Determine the (x, y) coordinate at the center of the cell enclosing the given text.  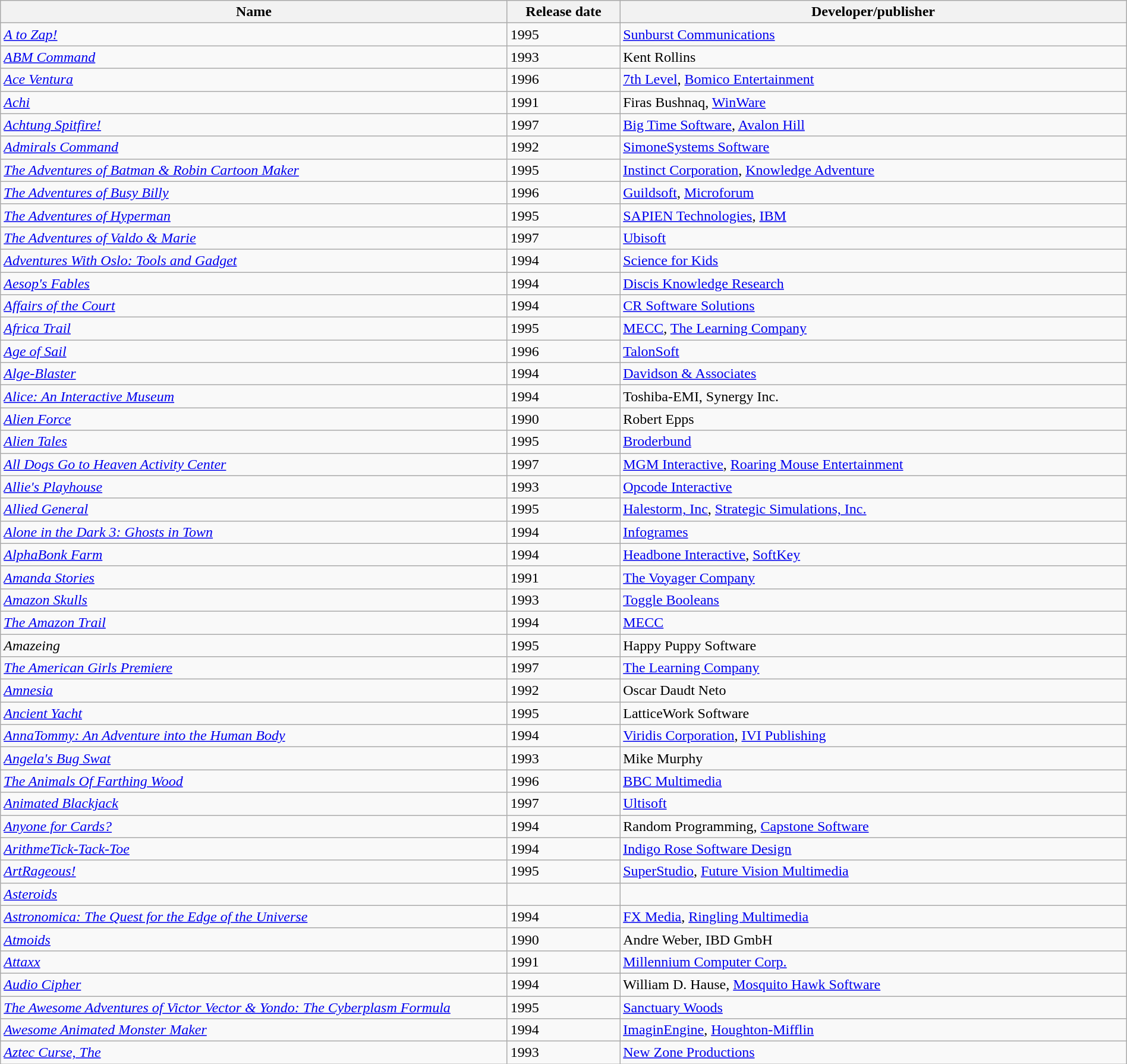
Asteroids (254, 894)
Name (254, 12)
Andre Weber, IBD GmbH (874, 939)
Amanda Stories (254, 577)
Animated Blackjack (254, 804)
Allie's Playhouse (254, 487)
Atmoids (254, 939)
AnnaTommy: An Adventure into the Human Body (254, 736)
MGM Interactive, Roaring Mouse Entertainment (874, 464)
Ace Ventura (254, 80)
Amnesia (254, 691)
Indigo Rose Software Design (874, 849)
Angela's Bug Swat (254, 758)
Age of Sail (254, 351)
Achi (254, 102)
TalonSoft (874, 351)
Alien Tales (254, 442)
Ubisoft (874, 238)
Awesome Animated Monster Maker (254, 1030)
7th Level, Bomico Entertainment (874, 80)
Allied General (254, 509)
The Adventures of Valdo & Marie (254, 238)
Developer/publisher (874, 12)
The American Girls Premiere (254, 668)
Guildsoft, Microforum (874, 193)
Affairs of the Court (254, 306)
Achtung Spitfire! (254, 125)
Toggle Booleans (874, 600)
MECC, The Learning Company (874, 329)
The Learning Company (874, 668)
Admirals Command (254, 147)
Anyone for Cards? (254, 826)
ImaginEngine, Houghton-Mifflin (874, 1030)
MECC (874, 622)
CR Software Solutions (874, 306)
Happy Puppy Software (874, 645)
The Awesome Adventures of Victor Vector & Yondo: The Cyberplasm Formula (254, 1008)
Ultisoft (874, 804)
Random Programming, Capstone Software (874, 826)
Kent Rollins (874, 57)
Sanctuary Woods (874, 1008)
ArtRageous! (254, 871)
Adventures With Oslo: Tools and Gadget (254, 260)
Africa Trail (254, 329)
The Voyager Company (874, 577)
Alone in the Dark 3: Ghosts in Town (254, 532)
AlphaBonk Farm (254, 555)
Broderbund (874, 442)
The Amazon Trail (254, 622)
All Dogs Go to Heaven Activity Center (254, 464)
Millennium Computer Corp. (874, 962)
ABM Command (254, 57)
William D. Hause, Mosquito Hawk Software (874, 984)
Robert Epps (874, 419)
Headbone Interactive, SoftKey (874, 555)
The Adventures of Hyperman (254, 215)
Amazeing (254, 645)
Astronomica: The Quest for the Edge of the Universe (254, 917)
Opcode Interactive (874, 487)
Sunburst Communications (874, 34)
Firas Bushnaq, WinWare (874, 102)
Science for Kids (874, 260)
Halestorm, Inc, Strategic Simulations, Inc. (874, 509)
Ancient Yacht (254, 713)
ArithmeTick-Tack-Toe (254, 849)
A to Zap! (254, 34)
The Adventures of Busy Billy (254, 193)
Discis Knowledge Research (874, 284)
Big Time Software, Avalon Hill (874, 125)
Alge-Blaster (254, 374)
BBC Multimedia (874, 781)
The Adventures of Batman & Robin Cartoon Maker (254, 170)
Oscar Daudt Neto (874, 691)
Instinct Corporation, Knowledge Adventure (874, 170)
Alice: An Interactive Museum (254, 396)
Toshiba-EMI, Synergy Inc. (874, 396)
Amazon Skulls (254, 600)
Audio Cipher (254, 984)
Mike Murphy (874, 758)
Infogrames (874, 532)
Alien Force (254, 419)
SimoneSystems Software (874, 147)
Davidson & Associates (874, 374)
The Animals Of Farthing Wood (254, 781)
Attaxx (254, 962)
New Zone Productions (874, 1053)
Aesop's Fables (254, 284)
FX Media, Ringling Multimedia (874, 917)
SuperStudio, Future Vision Multimedia (874, 871)
Release date (563, 12)
LatticeWork Software (874, 713)
Viridis Corporation, IVI Publishing (874, 736)
Aztec Curse, The (254, 1053)
SAPIEN Technologies, IBM (874, 215)
